Provide the (X, Y) coordinate of the cell's center where the given text is located.  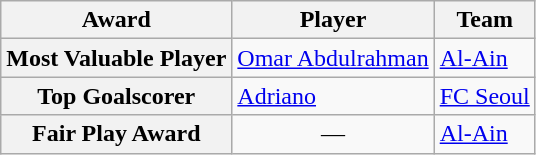
Adriano (333, 96)
Top Goalscorer (116, 96)
Team (484, 20)
Most Valuable Player (116, 58)
FC Seoul (484, 96)
Player (333, 20)
Fair Play Award (116, 134)
Omar Abdulrahman (333, 58)
Award (116, 20)
— (333, 134)
